Pinpoint the cell where the given text exists, returning its [X, Y] midpoint coordinate. 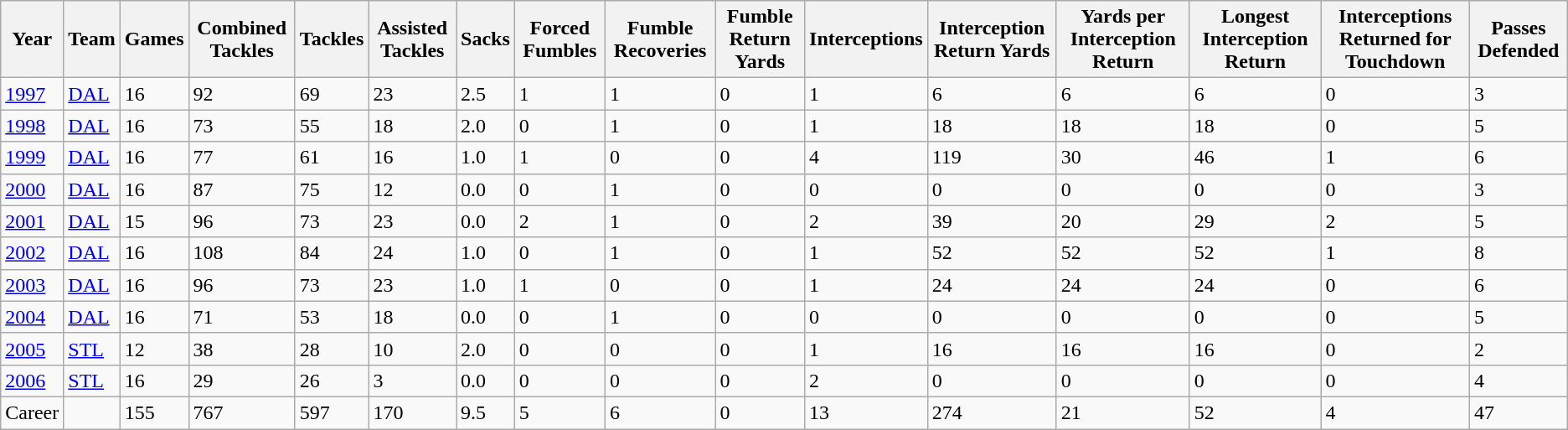
55 [332, 126]
30 [1122, 158]
274 [992, 412]
13 [866, 412]
170 [412, 412]
8 [1518, 253]
Sacks [486, 39]
92 [241, 94]
Passes Defended [1518, 39]
47 [1518, 412]
46 [1255, 158]
2005 [32, 349]
1997 [32, 94]
119 [992, 158]
2006 [32, 381]
Yards per Interception Return [1122, 39]
39 [992, 221]
Year [32, 39]
87 [241, 189]
155 [154, 412]
2004 [32, 317]
Tackles [332, 39]
53 [332, 317]
Assisted Tackles [412, 39]
38 [241, 349]
61 [332, 158]
2001 [32, 221]
71 [241, 317]
Forced Fumbles [560, 39]
2003 [32, 285]
Longest Interception Return [1255, 39]
Fumble Return Yards [761, 39]
767 [241, 412]
28 [332, 349]
10 [412, 349]
Team [92, 39]
1998 [32, 126]
26 [332, 381]
20 [1122, 221]
2000 [32, 189]
Interceptions [866, 39]
1999 [32, 158]
77 [241, 158]
Interception Return Yards [992, 39]
9.5 [486, 412]
Career [32, 412]
84 [332, 253]
2002 [32, 253]
21 [1122, 412]
69 [332, 94]
597 [332, 412]
15 [154, 221]
Games [154, 39]
108 [241, 253]
75 [332, 189]
2.5 [486, 94]
Fumble Recoveries [660, 39]
Interceptions Returned for Touchdown [1395, 39]
Combined Tackles [241, 39]
